Search for the cell housing the specified text and yield its (X, Y) center coordinate. 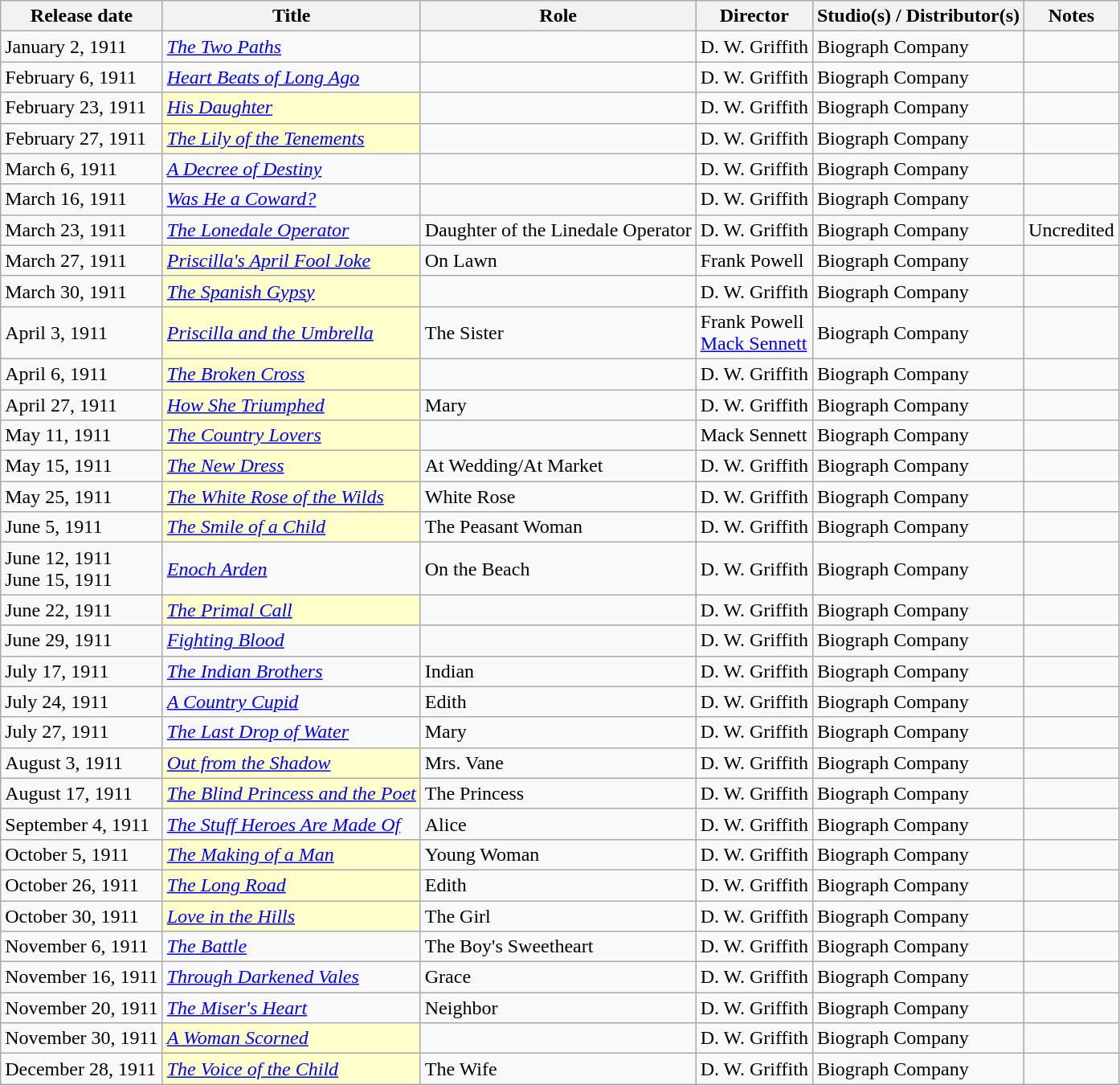
Frank Powell (754, 260)
February 23, 1911 (82, 108)
Notes (1072, 16)
August 3, 1911 (82, 763)
The Last Drop of Water (291, 732)
July 24, 1911 (82, 702)
The Boy's Sweetheart (558, 947)
Young Woman (558, 854)
April 6, 1911 (82, 374)
Title (291, 16)
The Princess (558, 793)
The Two Paths (291, 47)
The Sister (558, 333)
The White Rose of the Wilds (291, 497)
November 20, 1911 (82, 1008)
The New Dress (291, 466)
The Stuff Heroes Are Made Of (291, 824)
At Wedding/At Market (558, 466)
Love in the Hills (291, 915)
The Peasant Woman (558, 527)
Mack Sennett (754, 436)
July 27, 1911 (82, 732)
His Daughter (291, 108)
On Lawn (558, 260)
A Woman Scorned (291, 1038)
The Blind Princess and the Poet (291, 793)
April 27, 1911 (82, 404)
April 3, 1911 (82, 333)
March 30, 1911 (82, 291)
January 2, 1911 (82, 47)
The Voice of the Child (291, 1069)
The Indian Brothers (291, 671)
Mrs. Vane (558, 763)
Enoch Arden (291, 569)
May 11, 1911 (82, 436)
November 30, 1911 (82, 1038)
Daughter of the Linedale Operator (558, 230)
The Broken Cross (291, 374)
November 6, 1911 (82, 947)
February 6, 1911 (82, 77)
June 22, 1911 (82, 610)
October 26, 1911 (82, 885)
The Long Road (291, 885)
June 12, 1911 June 15, 1911 (82, 569)
The Miser's Heart (291, 1008)
August 17, 1911 (82, 793)
Alice (558, 824)
The Lonedale Operator (291, 230)
November 16, 1911 (82, 977)
Director (754, 16)
Neighbor (558, 1008)
May 25, 1911 (82, 497)
March 27, 1911 (82, 260)
Studio(s) / Distributor(s) (918, 16)
July 17, 1911 (82, 671)
Through Darkened Vales (291, 977)
Priscilla's April Fool Joke (291, 260)
White Rose (558, 497)
October 30, 1911 (82, 915)
Was He a Coward? (291, 199)
Heart Beats of Long Ago (291, 77)
June 5, 1911 (82, 527)
The Country Lovers (291, 436)
On the Beach (558, 569)
March 6, 1911 (82, 169)
June 29, 1911 (82, 641)
May 15, 1911 (82, 466)
The Smile of a Child (291, 527)
A Country Cupid (291, 702)
How She Triumphed (291, 404)
Priscilla and the Umbrella (291, 333)
March 16, 1911 (82, 199)
The Battle (291, 947)
The Spanish Gypsy (291, 291)
September 4, 1911 (82, 824)
The Lily of the Tenements (291, 138)
Frank Powell Mack Sennett (754, 333)
March 23, 1911 (82, 230)
The Making of a Man (291, 854)
The Wife (558, 1069)
December 28, 1911 (82, 1069)
Role (558, 16)
Fighting Blood (291, 641)
Indian (558, 671)
The Primal Call (291, 610)
October 5, 1911 (82, 854)
Grace (558, 977)
February 27, 1911 (82, 138)
The Girl (558, 915)
Release date (82, 16)
Out from the Shadow (291, 763)
Uncredited (1072, 230)
A Decree of Destiny (291, 169)
